Determine the (x, y) coordinate at the center of the cell enclosing the given text.  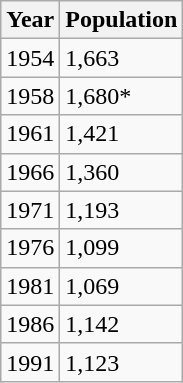
1966 (30, 172)
1,360 (122, 172)
1971 (30, 210)
1,663 (122, 58)
1,069 (122, 286)
1991 (30, 362)
1958 (30, 96)
1,142 (122, 324)
1,680* (122, 96)
Population (122, 20)
1,123 (122, 362)
1976 (30, 248)
1981 (30, 286)
1961 (30, 134)
1,421 (122, 134)
1,193 (122, 210)
Year (30, 20)
1,099 (122, 248)
1986 (30, 324)
1954 (30, 58)
